Pinpoint the cell where the given text exists, returning its (X, Y) midpoint coordinate. 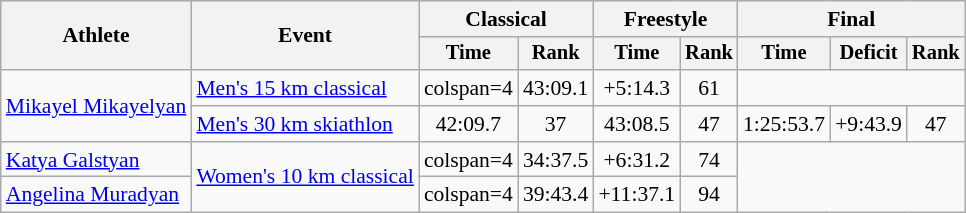
Event (305, 36)
Men's 30 km skiathlon (305, 124)
+11:37.1 (636, 195)
37 (556, 124)
Men's 15 km classical (305, 88)
43:08.5 (636, 124)
39:43.4 (556, 195)
74 (709, 160)
43:09.1 (556, 88)
Final (852, 19)
Mikayel Mikayelyan (96, 106)
Angelina Muradyan (96, 195)
42:09.7 (468, 124)
61 (709, 88)
Athlete (96, 36)
+9:43.9 (868, 124)
Freestyle (665, 19)
34:37.5 (556, 160)
Deficit (868, 54)
1:25:53.7 (784, 124)
+5:14.3 (636, 88)
+6:31.2 (636, 160)
Classical (506, 19)
Katya Galstyan (96, 160)
94 (709, 195)
Women's 10 km classical (305, 178)
